From the cell containing the given text, extract its center point as (X, Y) coordinate. 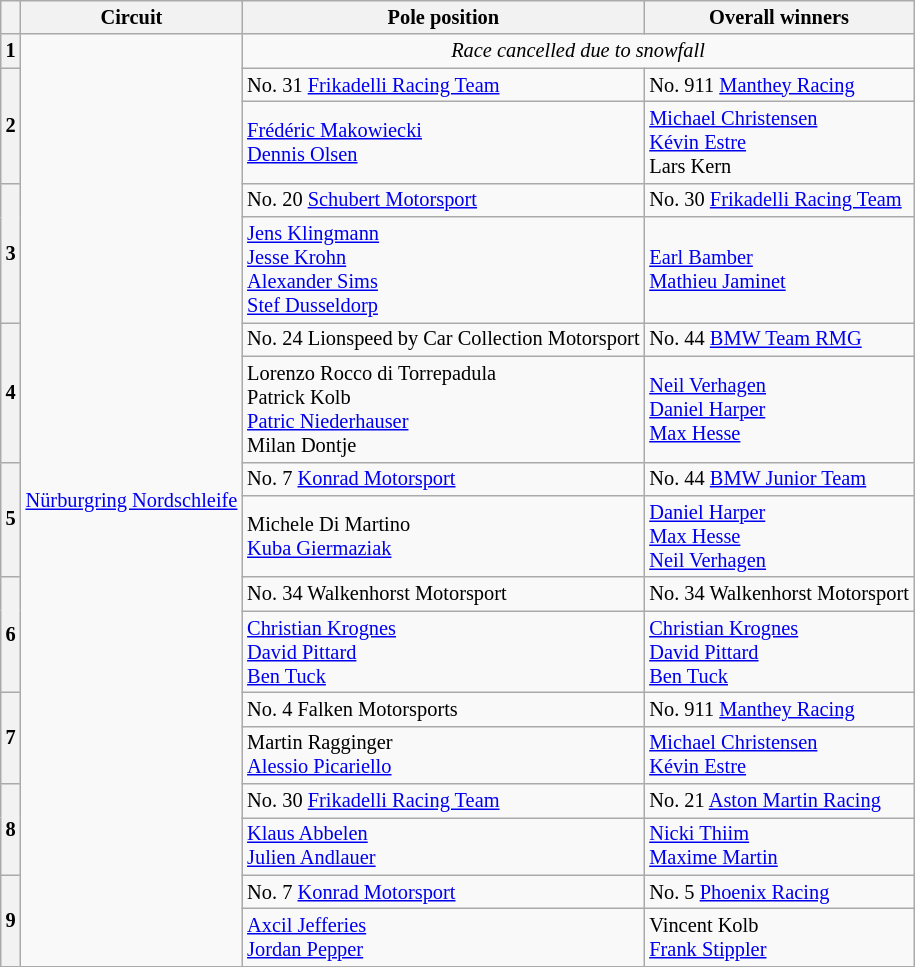
9 (11, 920)
Daniel Harper Max Hesse Neil Verhagen (778, 536)
Klaus Abbelen Julien Andlauer (443, 846)
Jens Klingmann Jesse Krohn Alexander Sims Stef Dusseldorp (443, 270)
No. 44 BMW Junior Team (778, 479)
Race cancelled due to snowfall (578, 51)
5 (11, 520)
Lorenzo Rocco di Torrepadula Patrick Kolb Patric Niederhauser Milan Dontje (443, 409)
Michael Christensen Kévin Estre (778, 755)
No. 44 BMW Team RMG (778, 339)
8 (11, 830)
No. 4 Falken Motorsports (443, 709)
Pole position (443, 17)
Vincent Kolb Frank Stippler (778, 937)
2 (11, 126)
No. 24 Lionspeed by Car Collection Motorsport (443, 339)
4 (11, 392)
7 (11, 738)
No. 31 Frikadelli Racing Team (443, 85)
No. 20 Schubert Motorsport (443, 200)
Frédéric Makowiecki Dennis Olsen (443, 142)
Nürburgring Nordschleife (132, 500)
Michael Christensen Kévin Estre Lars Kern (778, 142)
Michele Di Martino Kuba Giermaziak (443, 536)
Circuit (132, 17)
Martin Ragginger Alessio Picariello (443, 755)
6 (11, 634)
Overall winners (778, 17)
Nicki Thiim Maxime Martin (778, 846)
Axcil Jefferies Jordan Pepper (443, 937)
1 (11, 51)
No. 5 Phoenix Racing (778, 892)
No. 21 Aston Martin Racing (778, 801)
3 (11, 252)
Earl Bamber Mathieu Jaminet (778, 270)
Neil Verhagen Daniel Harper Max Hesse (778, 409)
